Determine the [x, y] coordinate at the center of the cell enclosing the given text.  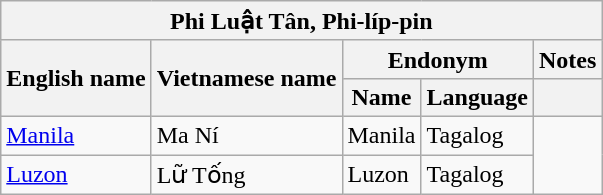
English name [76, 78]
Endonym [438, 59]
Name [382, 97]
Phi Luật Tân, Phi-líp-pin [302, 21]
Lữ Tống [246, 174]
Vietnamese name [246, 78]
Ma Ní [246, 135]
Language [477, 97]
Notes [567, 59]
